Search for the cell housing the specified text and yield its (x, y) center coordinate. 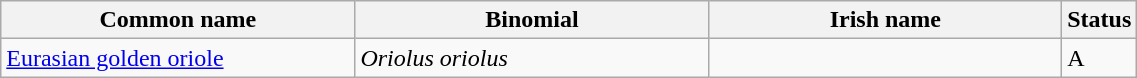
Binomial (532, 20)
A (1100, 58)
Common name (178, 20)
Irish name (886, 20)
Oriolus oriolus (532, 58)
Eurasian golden oriole (178, 58)
Status (1100, 20)
